Extract the (x, y) coordinate from the center of the cell holding the provided text.  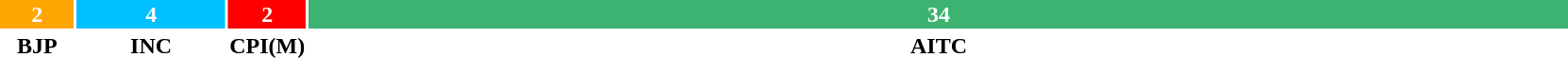
4 (151, 14)
